Identify which cell holds the provided text, then report its [x, y] central coordinate. 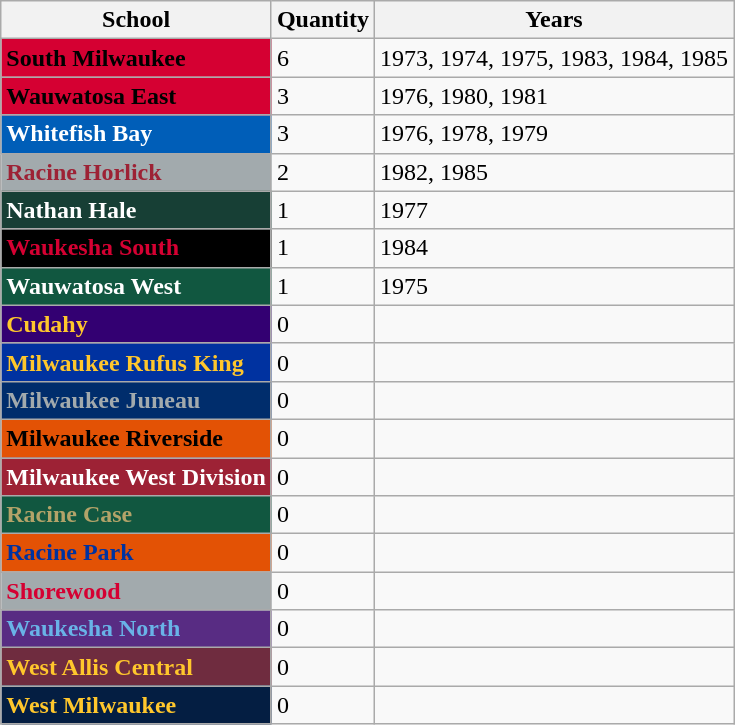
6 [322, 58]
Waukesha South [136, 248]
1973, 1974, 1975, 1983, 1984, 1985 [554, 58]
Milwaukee Juneau [136, 400]
Years [554, 20]
Racine Case [136, 515]
Whitefish Bay [136, 134]
Quantity [322, 20]
Shorewood [136, 591]
Racine Park [136, 553]
West Allis Central [136, 667]
Wauwatosa West [136, 286]
Milwaukee West Division [136, 477]
1975 [554, 286]
South Milwaukee [136, 58]
West Milwaukee [136, 705]
1976, 1980, 1981 [554, 96]
2 [322, 172]
1982, 1985 [554, 172]
Milwaukee Rufus King [136, 362]
Nathan Hale [136, 210]
1984 [554, 248]
Waukesha North [136, 629]
1977 [554, 210]
School [136, 20]
Racine Horlick [136, 172]
Cudahy [136, 324]
Milwaukee Riverside [136, 438]
1976, 1978, 1979 [554, 134]
Wauwatosa East [136, 96]
